Scan for the cell matching the given text and deliver its [x, y] coordinate at center. 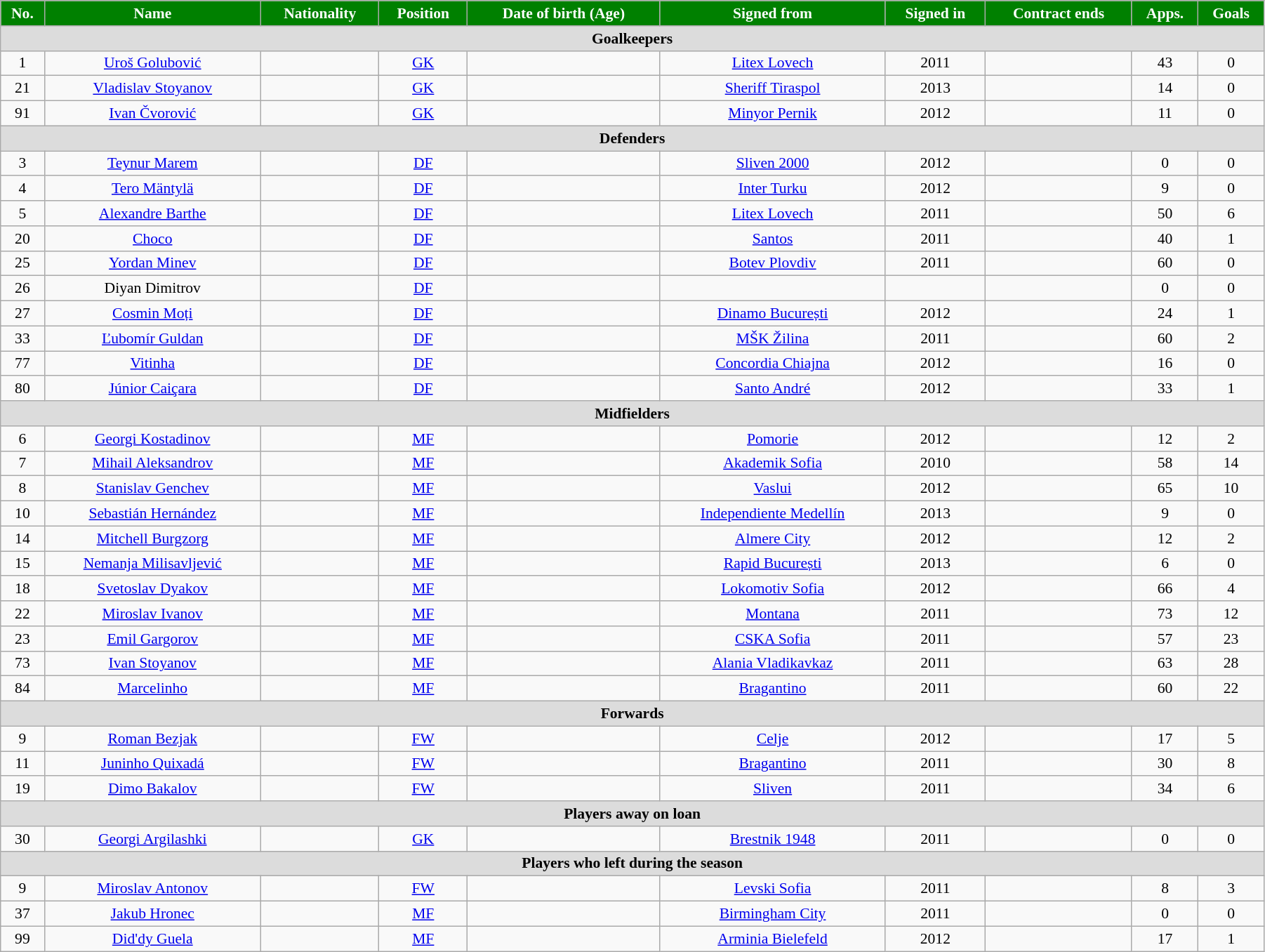
Choco [152, 239]
Alexandre Barthe [152, 213]
Juninho Quixadá [152, 764]
Almere City [772, 538]
Santos [772, 239]
MŠK Žilina [772, 338]
63 [1165, 663]
26 [22, 289]
Players who left during the season [632, 864]
66 [1165, 589]
Forwards [632, 714]
Uroš Golubović [152, 63]
15 [22, 564]
Mitchell Burgzorg [152, 538]
7 [22, 463]
Ľubomír Guldan [152, 338]
Sliven 2000 [772, 164]
18 [22, 589]
Independiente Medellín [772, 514]
Name [152, 13]
Pomorie [772, 439]
Midfielders [632, 414]
Georgi Kostadinov [152, 439]
Did'dy Guela [152, 939]
Vitinha [152, 364]
19 [22, 789]
Goalkeepers [632, 39]
No. [22, 13]
Roman Bezjak [152, 739]
27 [22, 314]
80 [22, 389]
Minyor Pernik [772, 114]
Montana [772, 614]
65 [1165, 489]
Concordia Chiajna [772, 364]
Botev Plovdiv [772, 263]
99 [22, 939]
Teynur Marem [152, 164]
Arminia Bielefeld [772, 939]
Miroslav Antonov [152, 889]
Mihail Aleksandrov [152, 463]
77 [22, 364]
Nationality [319, 13]
Stanislav Genchev [152, 489]
Celje [772, 739]
58 [1165, 463]
25 [22, 263]
Sheriff Tiraspol [772, 88]
Inter Turku [772, 189]
Birmingham City [772, 914]
Vaslui [772, 489]
57 [1165, 639]
84 [22, 689]
Contract ends [1059, 13]
Levski Sofia [772, 889]
Signed from [772, 13]
16 [1165, 364]
50 [1165, 213]
Yordan Minev [152, 263]
Diyan Dimitrov [152, 289]
Marcelinho [152, 689]
Lokomotiv Sofia [772, 589]
Players away on loan [632, 814]
Brestnik 1948 [772, 839]
Jakub Hronec [152, 914]
2010 [935, 463]
Defenders [632, 138]
Ivan Čvorović [152, 114]
Nemanja Milisavljević [152, 564]
Júnior Caiçara [152, 389]
Miroslav Ivanov [152, 614]
Signed in [935, 13]
Rapid București [772, 564]
Vladislav Stoyanov [152, 88]
Sebastián Hernández [152, 514]
Cosmin Moți [152, 314]
34 [1165, 789]
24 [1165, 314]
Apps. [1165, 13]
91 [22, 114]
Santo André [772, 389]
Date of birth (Age) [564, 13]
Position [423, 13]
Alania Vladikavkaz [772, 663]
Svetoslav Dyakov [152, 589]
Georgi Argilashki [152, 839]
Dimo Bakalov [152, 789]
20 [22, 239]
37 [22, 914]
21 [22, 88]
43 [1165, 63]
Akademik Sofia [772, 463]
Emil Gargorov [152, 639]
Tero Mäntylä [152, 189]
Dinamo București [772, 314]
Goals [1231, 13]
40 [1165, 239]
Sliven [772, 789]
28 [1231, 663]
CSKA Sofia [772, 639]
Ivan Stoyanov [152, 663]
